Search for the cell housing the specified text and yield its (x, y) center coordinate. 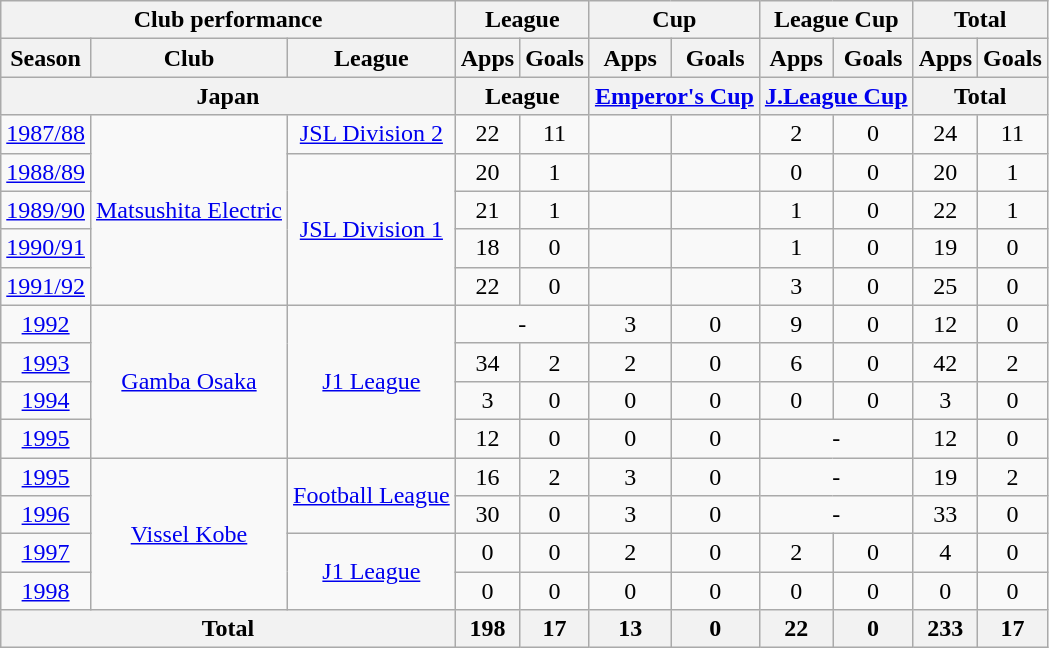
Japan (228, 96)
1990/91 (46, 248)
1989/90 (46, 210)
6 (796, 362)
JSL Division 2 (372, 134)
30 (487, 515)
1988/89 (46, 172)
24 (945, 134)
9 (796, 324)
1998 (46, 591)
1994 (46, 400)
1991/92 (46, 286)
Club (188, 58)
33 (945, 515)
Vissel Kobe (188, 534)
1987/88 (46, 134)
25 (945, 286)
1996 (46, 515)
18 (487, 248)
198 (487, 629)
4 (945, 553)
League Cup (836, 20)
233 (945, 629)
J.League Cup (836, 96)
21 (487, 210)
1997 (46, 553)
16 (487, 477)
Season (46, 58)
1993 (46, 362)
Club performance (228, 20)
Cup (674, 20)
Football League (372, 496)
JSL Division 1 (372, 229)
13 (630, 629)
42 (945, 362)
Emperor's Cup (674, 96)
Gamba Osaka (188, 381)
1992 (46, 324)
Matsushita Electric (188, 210)
34 (487, 362)
